From the cell containing the given text, extract its center point as [X, Y] coordinate. 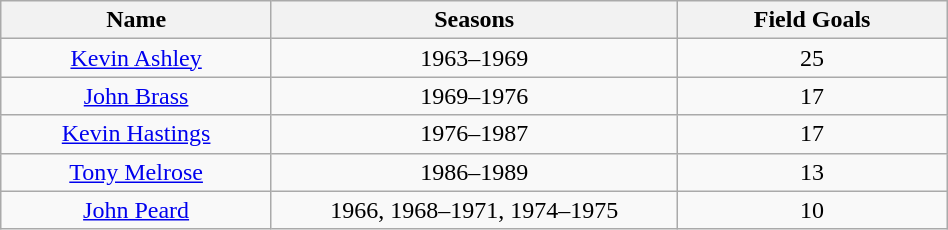
25 [812, 58]
1966, 1968–1971, 1974–1975 [474, 210]
Name [136, 20]
1969–1976 [474, 96]
1963–1969 [474, 58]
Tony Melrose [136, 172]
Seasons [474, 20]
1976–1987 [474, 134]
Kevin Hastings [136, 134]
Field Goals [812, 20]
13 [812, 172]
10 [812, 210]
1986–1989 [474, 172]
Kevin Ashley [136, 58]
John Peard [136, 210]
John Brass [136, 96]
